Scan for the cell matching the given text and deliver its (X, Y) coordinate at center. 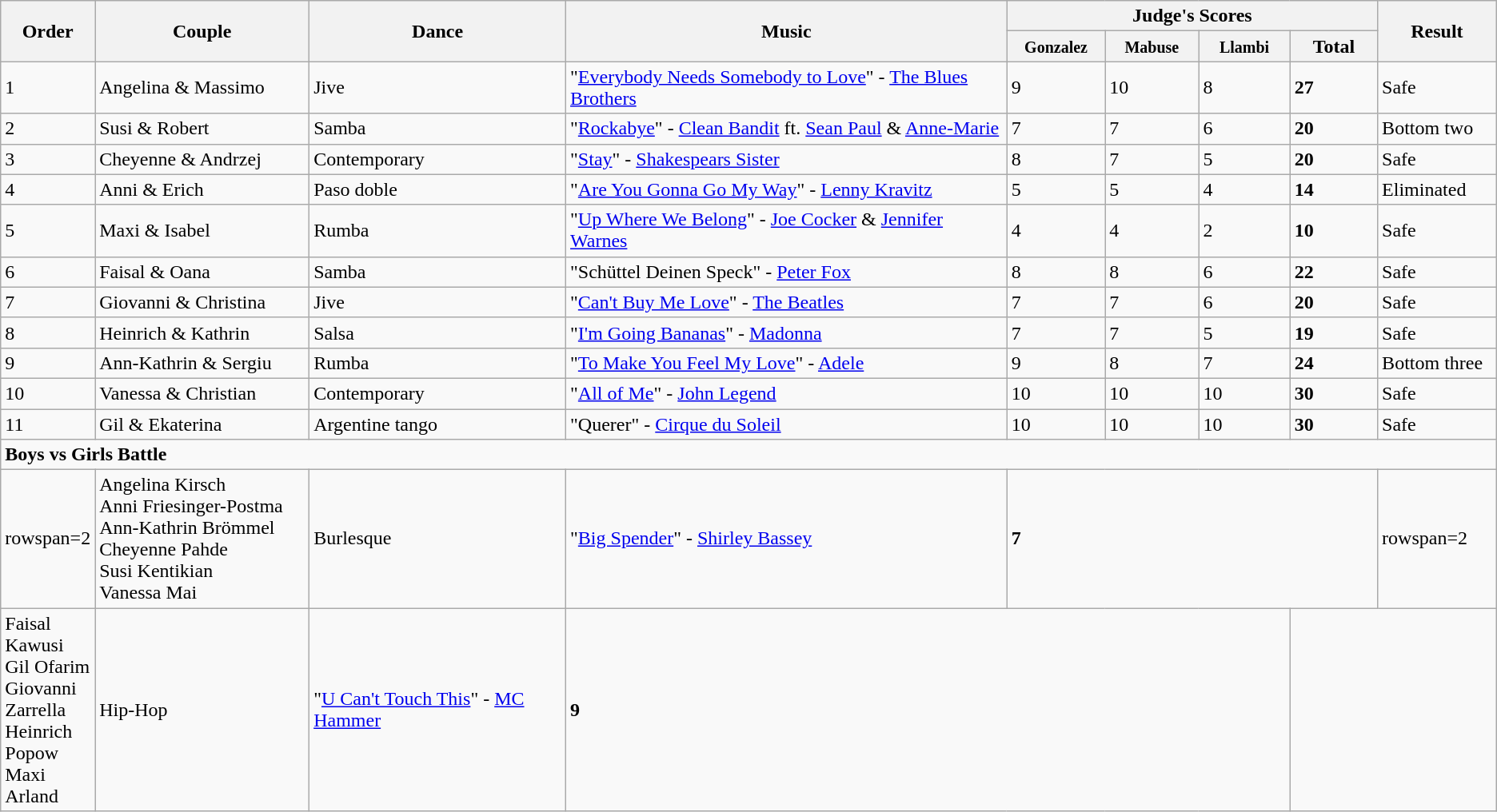
"Schüttel Deinen Speck" - Peter Fox (787, 272)
Music (787, 31)
Anni & Erich (202, 189)
Heinrich & Kathrin (202, 332)
3 (48, 159)
"Are You Gonna Go My Way" - Lenny Kravitz (787, 189)
Gonzalez (1056, 46)
Gil & Ekaterina (202, 424)
"Rockabye" - Clean Bandit ft. Sean Paul & Anne-Marie (787, 129)
Maxi & Isabel (202, 230)
Faisal KawusiGil OfarimGiovanni ZarrellaHeinrich PopowMaxi Arland (48, 710)
22 (1334, 272)
Total (1334, 46)
"To Make You Feel My Love" - Adele (787, 363)
Mabuse (1152, 46)
Angelina & Massimo (202, 88)
"Stay" - Shakespears Sister (787, 159)
"Querer" - Cirque du Soleil (787, 424)
1 (48, 88)
"Everybody Needs Somebody to Love" - The Blues Brothers (787, 88)
Boys vs Girls Battle (748, 455)
19 (1334, 332)
Judge's Scores (1192, 16)
Llambi (1244, 46)
Dance (438, 31)
Angelina KirschAnni Friesinger-PostmaAnn-Kathrin BrömmelCheyenne PahdeSusi KentikianVanessa Mai (202, 539)
Eliminated (1438, 189)
"All of Me" - John Legend (787, 393)
27 (1334, 88)
Argentine tango (438, 424)
Bottom three (1438, 363)
"Up Where We Belong" - Joe Cocker & Jennifer Warnes (787, 230)
Cheyenne & Andrzej (202, 159)
"Can't Buy Me Love" - The Beatles (787, 302)
Vanessa & Christian (202, 393)
Salsa (438, 332)
Bottom two (1438, 129)
24 (1334, 363)
Faisal & Oana (202, 272)
"I'm Going Bananas" - Madonna (787, 332)
"Big Spender" - Shirley Bassey (787, 539)
Couple (202, 31)
Paso doble (438, 189)
"U Can't Touch This" - MC Hammer (438, 710)
11 (48, 424)
Burlesque (438, 539)
14 (1334, 189)
Hip-Hop (202, 710)
Susi & Robert (202, 129)
Ann-Kathrin & Sergiu (202, 363)
Result (1438, 31)
Order (48, 31)
Giovanni & Christina (202, 302)
